Search for the cell housing the specified text and yield its (x, y) center coordinate. 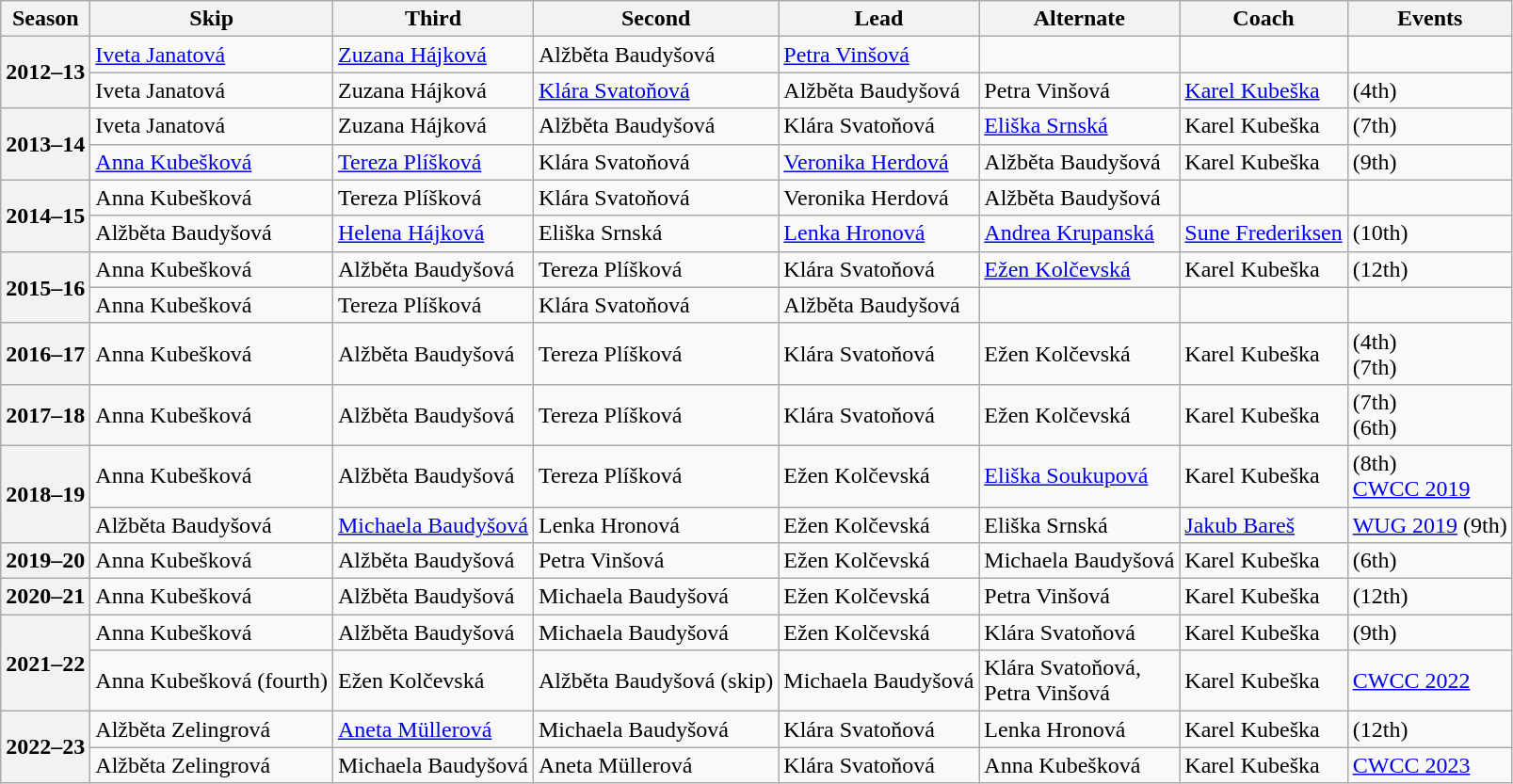
Skip (212, 19)
(4th) (7th) (1429, 354)
(6th) (1429, 561)
(4th) (1429, 90)
2022–23 (45, 747)
CWCC 2022 (1429, 681)
Events (1429, 19)
Third (433, 19)
(7th) (1429, 126)
Eliška Soukupová (1079, 476)
Coach (1264, 19)
2012–13 (45, 72)
2020–21 (45, 597)
2013–14 (45, 144)
Jakub Bareš (1264, 524)
Season (45, 19)
Lead (879, 19)
2018–19 (45, 493)
Alžběta Baudyšová (skip) (655, 681)
Klára Svatoňová,Petra Vinšová (1079, 681)
Helena Hájková (433, 233)
CWCC 2023 (1429, 765)
Anna Kubešková (fourth) (212, 681)
2014–15 (45, 216)
2021–22 (45, 663)
WUG 2019 (9th) (1429, 524)
(10th) (1429, 233)
(8th)CWCC 2019 (1429, 476)
Andrea Krupanská (1079, 233)
(7th) (6th) (1429, 414)
2017–18 (45, 414)
2016–17 (45, 354)
Alternate (1079, 19)
Sune Frederiksen (1264, 233)
Second (655, 19)
2015–16 (45, 287)
2019–20 (45, 561)
